Determine the (x, y) coordinate at the center of the cell enclosing the given text.  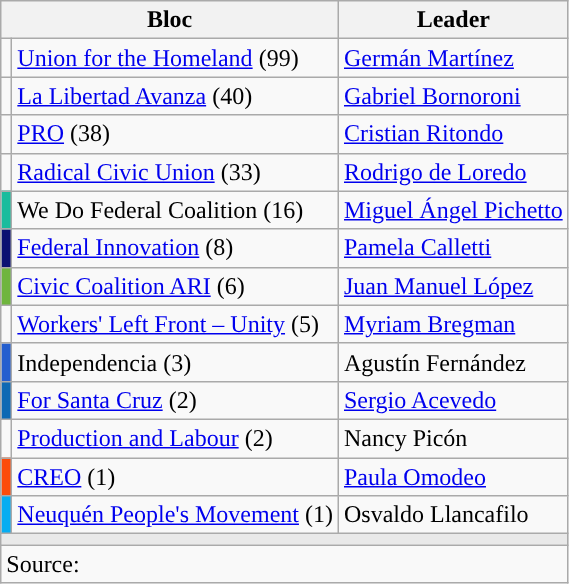
Paula Omodeo (453, 477)
Agustín Fernández (453, 362)
Civic Coalition ARI (6) (176, 286)
CREO (1) (176, 477)
Juan Manuel López (453, 286)
Production and Labour (2) (176, 438)
Leader (453, 20)
Neuquén People's Movement (1) (176, 515)
Sergio Acevedo (453, 400)
Federal Innovation (8) (176, 248)
Bloc (170, 20)
Nancy Picón (453, 438)
We Do Federal Coalition (16) (176, 210)
Myriam Bregman (453, 324)
Rodrigo de Loredo (453, 172)
Radical Civic Union (33) (176, 172)
For Santa Cruz (2) (176, 400)
Pamela Calletti (453, 248)
Miguel Ángel Pichetto (453, 210)
Independencia (3) (176, 362)
Gabriel Bornoroni (453, 96)
PRO (38) (176, 134)
Workers' Left Front – Unity (5) (176, 324)
Germán Martínez (453, 58)
Source: (284, 564)
Cristian Ritondo (453, 134)
Osvaldo Llancafilo (453, 515)
La Libertad Avanza (40) (176, 96)
Union for the Homeland (99) (176, 58)
